Output the (X, Y) coordinate of the center of the cell containing the given text.  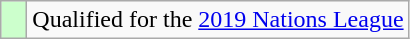
Qualified for the 2019 Nations League (218, 20)
